Scan for the cell matching the given text and deliver its (X, Y) coordinate at center. 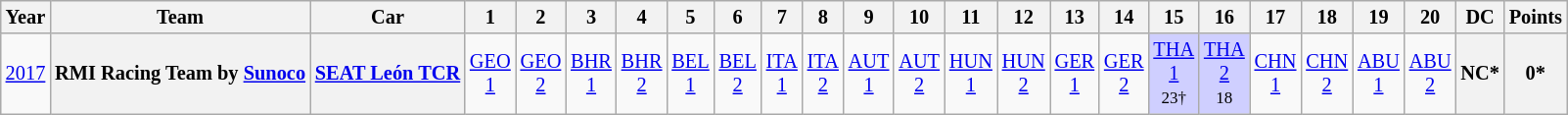
HUN2 (1024, 74)
7 (782, 17)
RMI Racing Team by Sunoco (180, 74)
BHR1 (591, 74)
15 (1174, 17)
14 (1124, 17)
HUN1 (971, 74)
1 (490, 17)
2 (541, 17)
BEL2 (738, 74)
GER2 (1124, 74)
6 (738, 17)
Car (388, 17)
8 (823, 17)
GER1 (1075, 74)
ABU1 (1378, 74)
4 (642, 17)
12 (1024, 17)
GEO2 (541, 74)
ABU2 (1431, 74)
11 (971, 17)
Year (25, 17)
AUT1 (869, 74)
BEL1 (690, 74)
Team (180, 17)
ITA1 (782, 74)
BHR2 (642, 74)
5 (690, 17)
GEO1 (490, 74)
DC (1480, 17)
16 (1224, 17)
AUT2 (919, 74)
10 (919, 17)
19 (1378, 17)
13 (1075, 17)
CHN2 (1327, 74)
18 (1327, 17)
SEAT León TCR (388, 74)
9 (869, 17)
CHN1 (1276, 74)
THA123† (1174, 74)
3 (591, 17)
2017 (25, 74)
0* (1536, 74)
ITA2 (823, 74)
THA218 (1224, 74)
Points (1536, 17)
17 (1276, 17)
NC* (1480, 74)
20 (1431, 17)
